Locate the cell with the specified text and output its [X, Y] center coordinate. 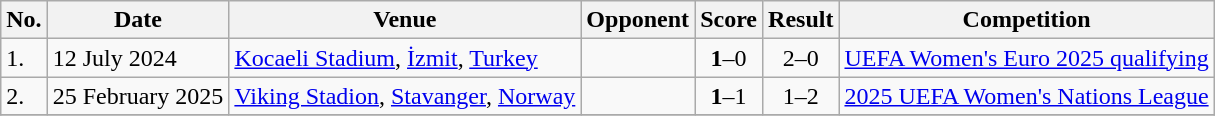
Score [729, 20]
Result [801, 20]
Venue [405, 20]
1–1 [729, 96]
UEFA Women's Euro 2025 qualifying [1026, 58]
No. [24, 20]
1–0 [729, 58]
25 February 2025 [138, 96]
Competition [1026, 20]
12 July 2024 [138, 58]
1–2 [801, 96]
Date [138, 20]
2025 UEFA Women's Nations League [1026, 96]
Viking Stadion, Stavanger, Norway [405, 96]
Kocaeli Stadium, İzmit, Turkey [405, 58]
1. [24, 58]
2–0 [801, 58]
Opponent [638, 20]
2. [24, 96]
